Detect which cell encompasses the target text, then output its [x, y] center coordinate. 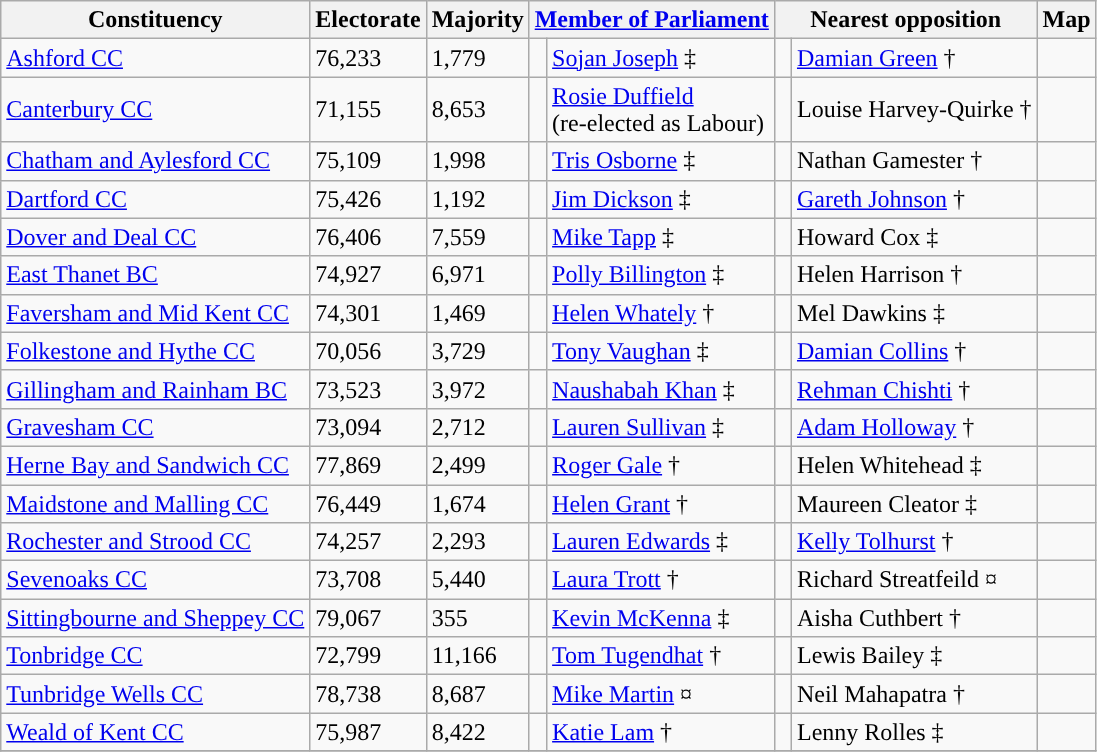
70,056 [368, 351]
75,987 [368, 732]
Katie Lam † [661, 732]
Gillingham and Rainham BC [156, 389]
Tunbridge Wells CC [156, 694]
355 [478, 618]
Herne Bay and Sandwich CC [156, 465]
Mike Tapp ‡ [661, 237]
Louise Harvey-Quirke † [914, 110]
Map [1066, 20]
71,155 [368, 110]
Richard Streatfeild ¤ [914, 580]
1,469 [478, 313]
Nathan Gamester † [914, 161]
Polly Billington ‡ [661, 275]
1,192 [478, 199]
Howard Cox ‡ [914, 237]
Mel Dawkins ‡ [914, 313]
74,257 [368, 542]
Member of Parliament [652, 20]
76,406 [368, 237]
77,869 [368, 465]
1,779 [478, 58]
Rosie Duffield(re-elected as Labour) [661, 110]
Helen Whately † [661, 313]
72,799 [368, 656]
Sojan Joseph ‡ [661, 58]
Roger Gale † [661, 465]
3,972 [478, 389]
Helen Whitehead ‡ [914, 465]
Nearest opposition [906, 20]
Laura Trott † [661, 580]
Kelly Tolhurst † [914, 542]
2,712 [478, 427]
Folkestone and Hythe CC [156, 351]
73,094 [368, 427]
2,293 [478, 542]
Rochester and Strood CC [156, 542]
5,440 [478, 580]
Gareth Johnson † [914, 199]
Sittingbourne and Sheppey CC [156, 618]
Dover and Deal CC [156, 237]
79,067 [368, 618]
Kevin McKenna ‡ [661, 618]
East Thanet BC [156, 275]
Canterbury CC [156, 110]
Naushabah Khan ‡ [661, 389]
75,426 [368, 199]
75,109 [368, 161]
Aisha Cuthbert † [914, 618]
Damian Green † [914, 58]
Majority [478, 20]
Lenny Rolles ‡ [914, 732]
1,674 [478, 503]
Rehman Chishti † [914, 389]
Weald of Kent CC [156, 732]
73,523 [368, 389]
1,998 [478, 161]
Tony Vaughan ‡ [661, 351]
74,301 [368, 313]
Lauren Edwards ‡ [661, 542]
Neil Mahapatra † [914, 694]
76,449 [368, 503]
3,729 [478, 351]
Maureen Cleator ‡ [914, 503]
11,166 [478, 656]
Helen Harrison † [914, 275]
78,738 [368, 694]
Jim Dickson ‡ [661, 199]
8,687 [478, 694]
2,499 [478, 465]
Lauren Sullivan ‡ [661, 427]
Faversham and Mid Kent CC [156, 313]
73,708 [368, 580]
Dartford CC [156, 199]
Adam Holloway † [914, 427]
Tom Tugendhat † [661, 656]
Electorate [368, 20]
6,971 [478, 275]
Lewis Bailey ‡ [914, 656]
Damian Collins † [914, 351]
Gravesham CC [156, 427]
Mike Martin ¤ [661, 694]
76,233 [368, 58]
Constituency [156, 20]
Helen Grant † [661, 503]
8,653 [478, 110]
74,927 [368, 275]
Chatham and Aylesford CC [156, 161]
Tonbridge CC [156, 656]
Sevenoaks CC [156, 580]
8,422 [478, 732]
Maidstone and Malling CC [156, 503]
Tris Osborne ‡ [661, 161]
Ashford CC [156, 58]
7,559 [478, 237]
